Return (X, Y) of the center of cell containing provided text 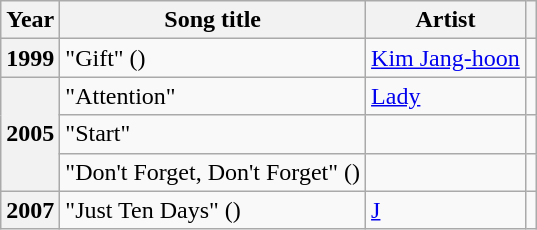
Kim Jang-hoon (446, 58)
"Start" (213, 134)
"Gift" () (213, 58)
Year (30, 20)
Lady (446, 96)
1999 (30, 58)
J (446, 210)
"Don't Forget, Don't Forget" () (213, 172)
2005 (30, 134)
Song title (213, 20)
"Attention" (213, 96)
2007 (30, 210)
Artist (446, 20)
"Just Ten Days" () (213, 210)
